From the cell containing the given text, extract its center point as (x, y) coordinate. 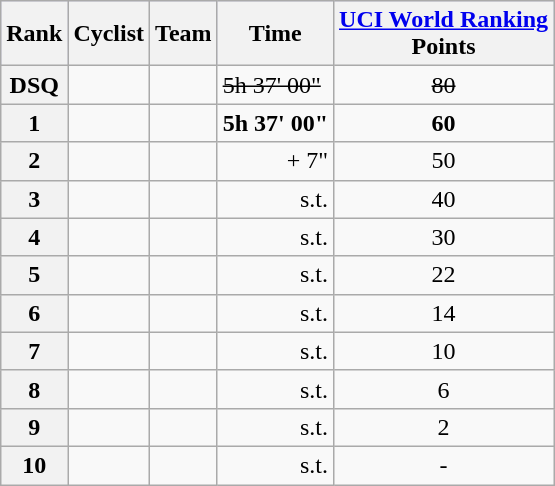
3 (34, 199)
Cyclist (109, 34)
1 (34, 123)
Time (275, 34)
Team (184, 34)
7 (34, 351)
- (444, 465)
9 (34, 427)
30 (444, 237)
4 (34, 237)
50 (444, 161)
5 (34, 275)
14 (444, 313)
80 (444, 85)
40 (444, 199)
DSQ (34, 85)
60 (444, 123)
Rank (34, 34)
8 (34, 389)
22 (444, 275)
UCI World RankingPoints (444, 34)
+ 7" (275, 161)
